Return (X, Y) of the center of cell containing provided text 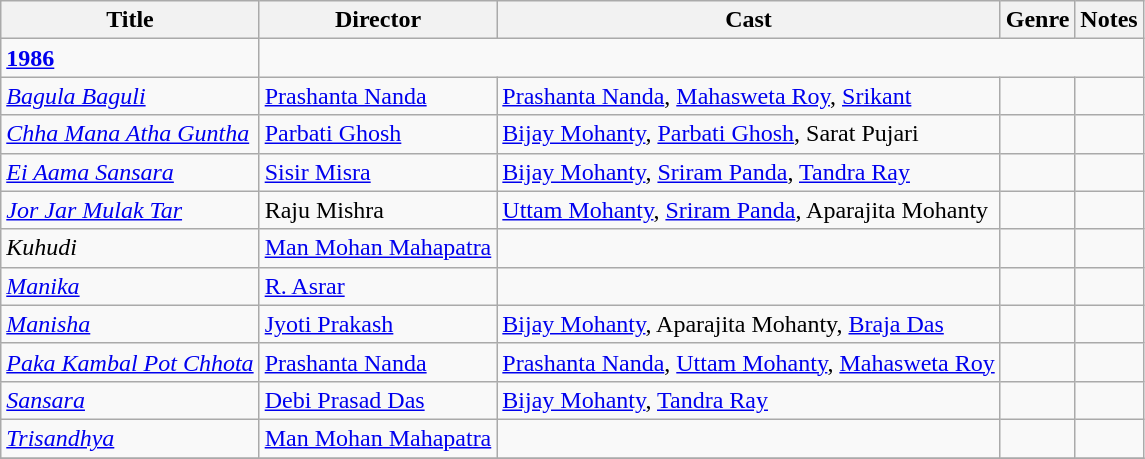
Manika (130, 286)
Genre (1038, 20)
Raju Mishra (378, 210)
Trisandhya (130, 438)
Manisha (130, 324)
Prashanta Nanda, Mahasweta Roy, Srikant (748, 96)
Sisir Misra (378, 172)
Parbati Ghosh (378, 134)
Director (378, 20)
1986 (130, 58)
Paka Kambal Pot Chhota (130, 362)
Sansara (130, 400)
Title (130, 20)
Jor Jar Mulak Tar (130, 210)
Cast (748, 20)
Debi Prasad Das (378, 400)
Kuhudi (130, 248)
Bagula Baguli (130, 96)
Bijay Mohanty, Tandra Ray (748, 400)
Prashanta Nanda, Uttam Mohanty, Mahasweta Roy (748, 362)
Bijay Mohanty, Sriram Panda, Tandra Ray (748, 172)
Notes (1109, 20)
Ei Aama Sansara (130, 172)
Jyoti Prakash (378, 324)
R. Asrar (378, 286)
Chha Mana Atha Guntha (130, 134)
Uttam Mohanty, Sriram Panda, Aparajita Mohanty (748, 210)
Bijay Mohanty, Aparajita Mohanty, Braja Das (748, 324)
Bijay Mohanty, Parbati Ghosh, Sarat Pujari (748, 134)
